Detect which cell encompasses the target text, then output its [X, Y] center coordinate. 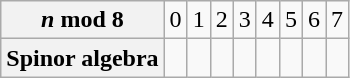
4 [268, 20]
3 [244, 20]
1 [198, 20]
Spinor algebra [82, 58]
5 [290, 20]
0 [176, 20]
2 [222, 20]
6 [314, 20]
7 [338, 20]
n mod 8 [82, 20]
